Locate the cell with the specified text and output its [X, Y] center coordinate. 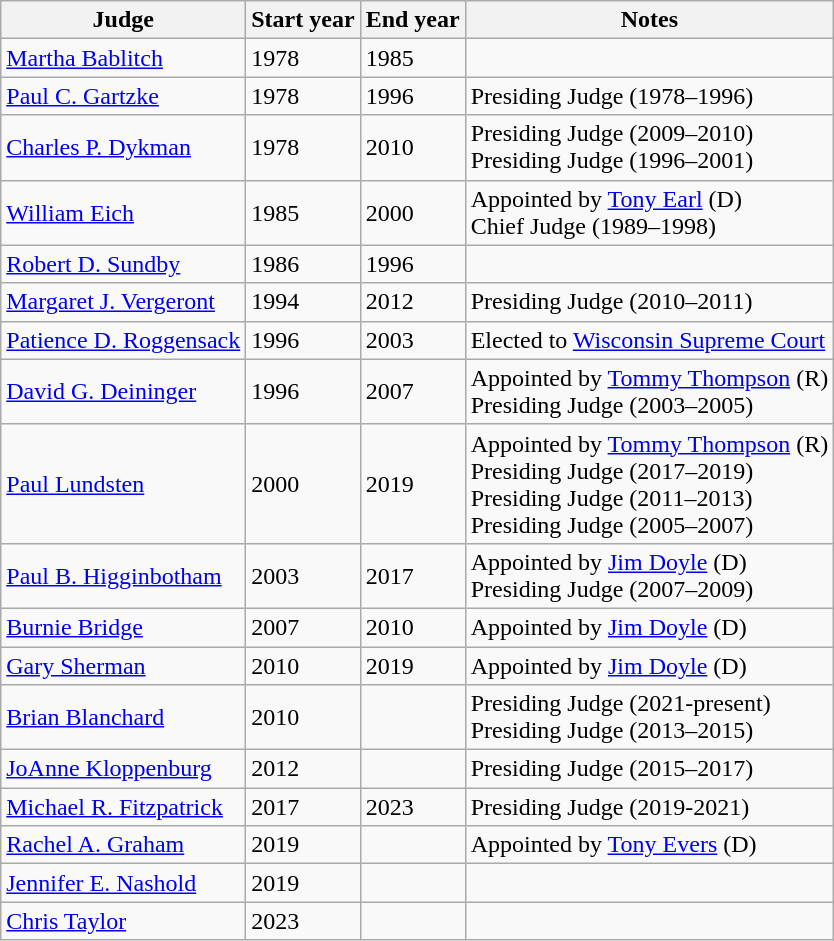
Judge [124, 20]
Chris Taylor [124, 921]
Brian Blanchard [124, 718]
Rachel A. Graham [124, 845]
End year [412, 20]
Gary Sherman [124, 665]
Presiding Judge (2010–2011) [650, 302]
Robert D. Sundby [124, 264]
Jennifer E. Nashold [124, 883]
Appointed by Jim Doyle (D)Presiding Judge (2007–2009) [650, 576]
Margaret J. Vergeront [124, 302]
Presiding Judge (2019-2021) [650, 807]
Burnie Bridge [124, 627]
Paul C. Gartzke [124, 96]
Start year [303, 20]
Appointed by Tommy Thompson (R)Presiding Judge (2017–2019)Presiding Judge (2011–2013)Presiding Judge (2005–2007) [650, 484]
1994 [303, 302]
Michael R. Fitzpatrick [124, 807]
JoAnne Kloppenburg [124, 769]
Presiding Judge (1978–1996) [650, 96]
Presiding Judge (2015–2017) [650, 769]
Paul Lundsten [124, 484]
Presiding Judge (2021-present)Presiding Judge (2013–2015) [650, 718]
Appointed by Tony Evers (D) [650, 845]
Paul B. Higginbotham [124, 576]
Patience D. Roggensack [124, 340]
Martha Bablitch [124, 58]
Elected to Wisconsin Supreme Court [650, 340]
Charles P. Dykman [124, 148]
Appointed by Tony Earl (D)Chief Judge (1989–1998) [650, 212]
Presiding Judge (2009–2010)Presiding Judge (1996–2001) [650, 148]
David G. Deininger [124, 392]
Appointed by Tommy Thompson (R)Presiding Judge (2003–2005) [650, 392]
1986 [303, 264]
Notes [650, 20]
William Eich [124, 212]
